Extract the (X, Y) coordinate from the center of the cell holding the provided text.  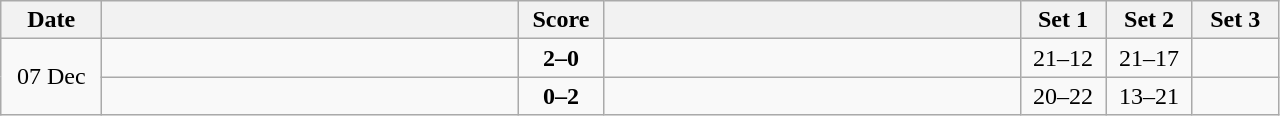
Set 3 (1235, 20)
07 Dec (52, 77)
21–17 (1149, 58)
21–12 (1063, 58)
Score (561, 20)
2–0 (561, 58)
Set 2 (1149, 20)
Date (52, 20)
13–21 (1149, 96)
20–22 (1063, 96)
Set 1 (1063, 20)
0–2 (561, 96)
